Output the (x, y) coordinate of the center of the cell containing the given text.  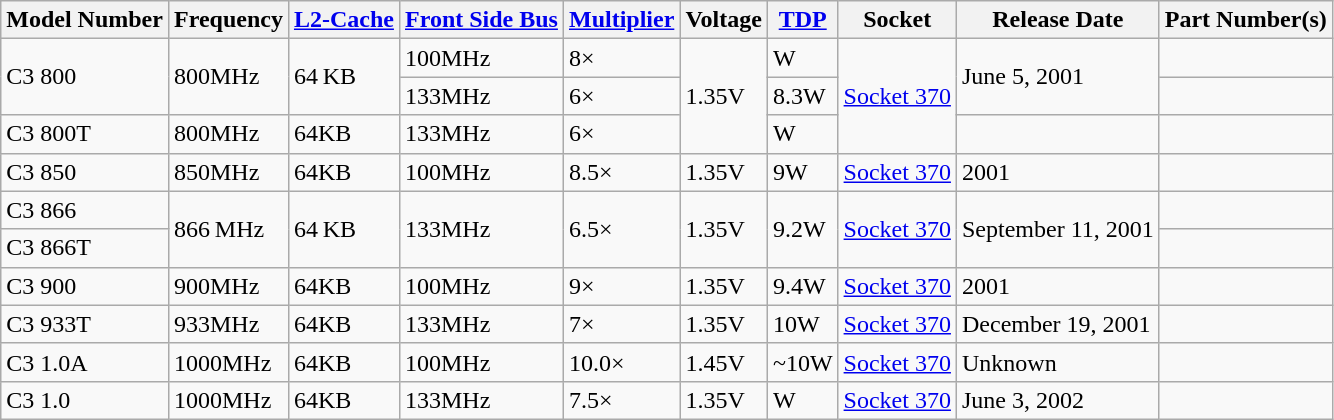
September 11, 2001 (1058, 229)
C3 933T (85, 324)
C3 866T (85, 248)
C3 900 (85, 286)
Frequency (228, 20)
850MHz (228, 172)
Model Number (85, 20)
Unknown (1058, 362)
9.4W (802, 286)
Voltage (724, 20)
866 MHz (228, 229)
9W (802, 172)
Front Side Bus (481, 20)
L2-Cache (344, 20)
~10W (802, 362)
9.2W (802, 229)
TDP (802, 20)
933MHz (228, 324)
10W (802, 324)
8.3W (802, 96)
June 5, 2001 (1058, 77)
10.0× (621, 362)
Multiplier (621, 20)
C3 1.0A (85, 362)
December 19, 2001 (1058, 324)
June 3, 2002 (1058, 400)
900MHz (228, 286)
6.5× (621, 229)
8× (621, 58)
Release Date (1058, 20)
8.5× (621, 172)
C3 850 (85, 172)
9× (621, 286)
Socket (897, 20)
Part Number(s) (1246, 20)
C3 1.0 (85, 400)
C3 866 (85, 210)
C3 800T (85, 134)
7.5× (621, 400)
7× (621, 324)
C3 800 (85, 77)
1.45V (724, 362)
